Locate the cell with the specified text and output its [X, Y] center coordinate. 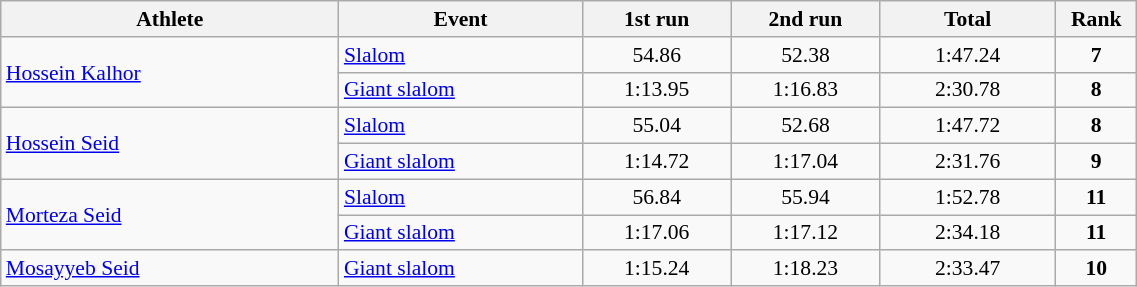
56.84 [656, 197]
55.94 [806, 197]
1st run [656, 19]
1:47.72 [968, 126]
1:17.12 [806, 233]
52.38 [806, 55]
52.68 [806, 126]
1:16.83 [806, 90]
1:13.95 [656, 90]
1:14.72 [656, 162]
2:33.47 [968, 269]
Mosayyeb Seid [170, 269]
1:18.23 [806, 269]
Morteza Seid [170, 214]
Hossein Kalhor [170, 72]
2:34.18 [968, 233]
7 [1096, 55]
2:30.78 [968, 90]
1:15.24 [656, 269]
Total [968, 19]
9 [1096, 162]
Hossein Seid [170, 144]
1:17.06 [656, 233]
Event [460, 19]
54.86 [656, 55]
2nd run [806, 19]
1:52.78 [968, 197]
Athlete [170, 19]
55.04 [656, 126]
1:47.24 [968, 55]
2:31.76 [968, 162]
Rank [1096, 19]
1:17.04 [806, 162]
10 [1096, 269]
